Return (X, Y) of the center of cell containing provided text 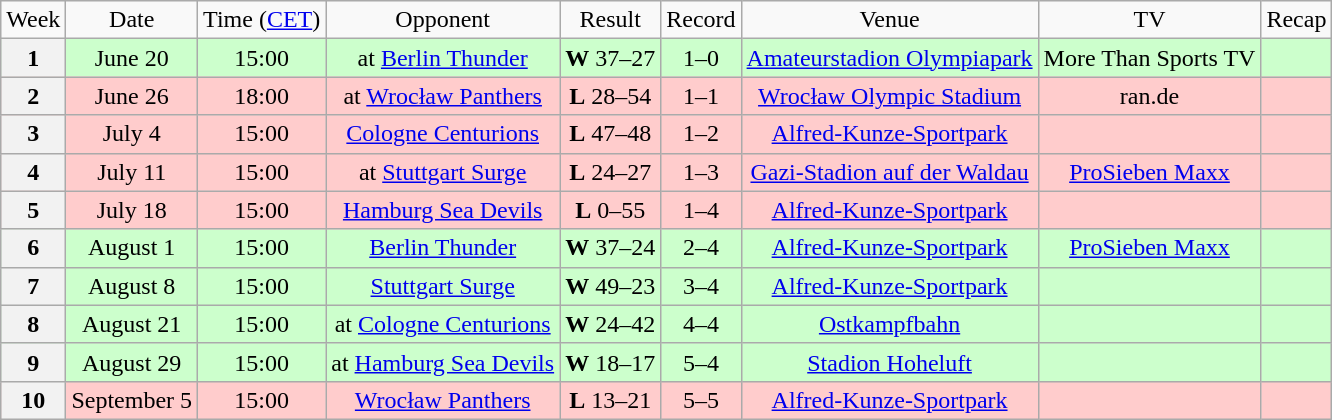
Week (34, 20)
Stuttgart Surge (443, 286)
Record (701, 20)
5–5 (701, 400)
L 0–55 (610, 210)
Amateurstadion Olympiapark (890, 58)
August 29 (132, 362)
September 5 (132, 400)
1–0 (701, 58)
at Wrocław Panthers (443, 96)
6 (34, 248)
Recap (1296, 20)
Result (610, 20)
More Than Sports TV (1150, 58)
Time (CET) (262, 20)
18:00 (262, 96)
1–4 (701, 210)
4 (34, 172)
Venue (890, 20)
W 18–17 (610, 362)
8 (34, 324)
at Cologne Centurions (443, 324)
at Hamburg Sea Devils (443, 362)
TV (1150, 20)
L 28–54 (610, 96)
3–4 (701, 286)
L 47–48 (610, 134)
Cologne Centurions (443, 134)
L 24–27 (610, 172)
June 20 (132, 58)
July 11 (132, 172)
5–4 (701, 362)
August 8 (132, 286)
Wrocław Panthers (443, 400)
3 (34, 134)
Gazi-Stadion auf der Waldau (890, 172)
L 13–21 (610, 400)
9 (34, 362)
at Stuttgart Surge (443, 172)
August 21 (132, 324)
June 26 (132, 96)
July 4 (132, 134)
10 (34, 400)
August 1 (132, 248)
7 (34, 286)
1 (34, 58)
Wrocław Olympic Stadium (890, 96)
2 (34, 96)
W 24–42 (610, 324)
Ostkampfbahn (890, 324)
1–3 (701, 172)
Berlin Thunder (443, 248)
W 37–24 (610, 248)
at Berlin Thunder (443, 58)
Hamburg Sea Devils (443, 210)
W 37–27 (610, 58)
July 18 (132, 210)
1–1 (701, 96)
4–4 (701, 324)
Stadion Hoheluft (890, 362)
Date (132, 20)
W 49–23 (610, 286)
Opponent (443, 20)
1–2 (701, 134)
2–4 (701, 248)
5 (34, 210)
ran.de (1150, 96)
